Scan for the cell matching the given text and deliver its [X, Y] coordinate at center. 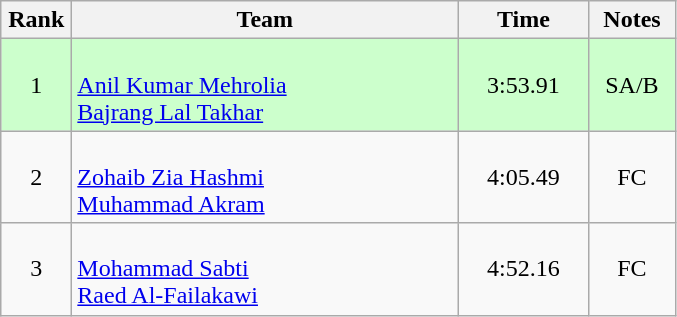
3 [36, 269]
1 [36, 85]
Time [524, 20]
Team [265, 20]
2 [36, 177]
4:52.16 [524, 269]
Rank [36, 20]
SA/B [632, 85]
Mohammad SabtiRaed Al-Failakawi [265, 269]
Notes [632, 20]
Zohaib Zia HashmiMuhammad Akram [265, 177]
Anil Kumar MehroliaBajrang Lal Takhar [265, 85]
4:05.49 [524, 177]
3:53.91 [524, 85]
